Scan for the cell matching the given text and deliver its [x, y] coordinate at center. 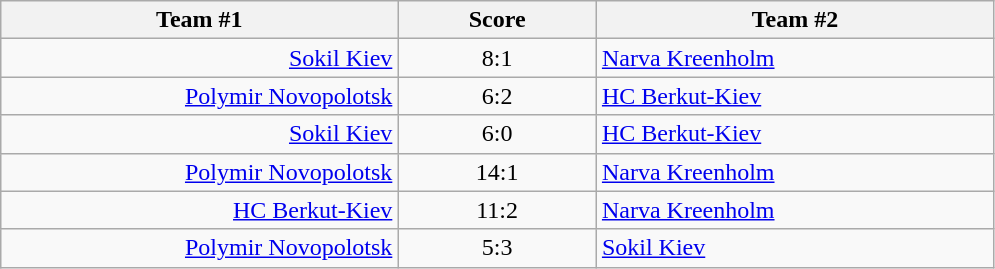
6:0 [498, 134]
8:1 [498, 58]
14:1 [498, 172]
11:2 [498, 210]
Score [498, 20]
Team #2 [794, 20]
6:2 [498, 96]
5:3 [498, 248]
Team #1 [200, 20]
